Find where the given text appears and provide that cell's center as [X, Y] coordinate. 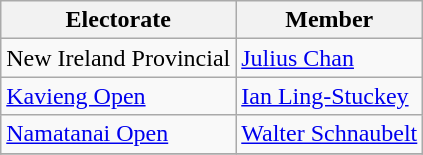
Julius Chan [330, 58]
Member [330, 20]
Walter Schnaubelt [330, 134]
Namatanai Open [118, 134]
Ian Ling-Stuckey [330, 96]
Kavieng Open [118, 96]
New Ireland Provincial [118, 58]
Electorate [118, 20]
